Locate the cell with the specified text and output its [x, y] center coordinate. 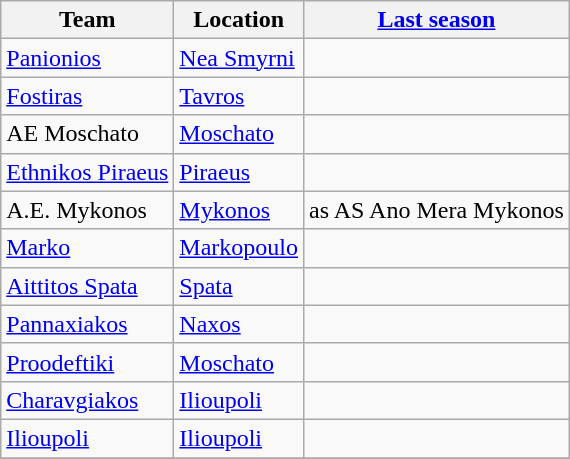
Tavros [239, 96]
Naxos [239, 324]
AE Moschato [88, 134]
Last season [437, 20]
Pannaxiakos [88, 324]
Location [239, 20]
Spata [239, 286]
Mykonos [239, 210]
Charavgiakos [88, 400]
Fostiras [88, 96]
Proodeftiki [88, 362]
as AS Ano Mera Mykonos [437, 210]
Markopoulo [239, 248]
Panionios [88, 58]
Ethnikos Piraeus [88, 172]
Piraeus [239, 172]
Marko [88, 248]
Team [88, 20]
Nea Smyrni [239, 58]
Aittitos Spata [88, 286]
A.E. Mykonos [88, 210]
